Detect which cell encompasses the target text, then output its [x, y] center coordinate. 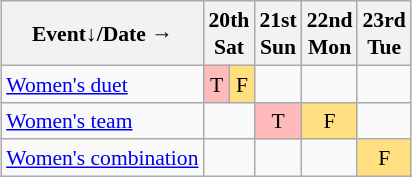
20thSat [230, 33]
Event↓/Date → [102, 33]
Women's duet [102, 84]
Women's team [102, 120]
Women's combination [102, 158]
21stSun [278, 33]
23rdTue [384, 33]
22ndMon [330, 33]
